Identify which cell holds the provided text, then report its (x, y) central coordinate. 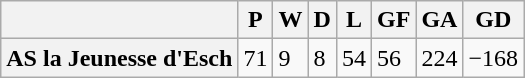
GF (393, 20)
W (290, 20)
AS la Jeunesse d'Esch (120, 58)
GA (440, 20)
L (354, 20)
−168 (494, 58)
D (322, 20)
71 (256, 58)
56 (393, 58)
P (256, 20)
GD (494, 20)
224 (440, 58)
8 (322, 58)
54 (354, 58)
9 (290, 58)
